Pinpoint the cell where the given text exists, returning its (X, Y) midpoint coordinate. 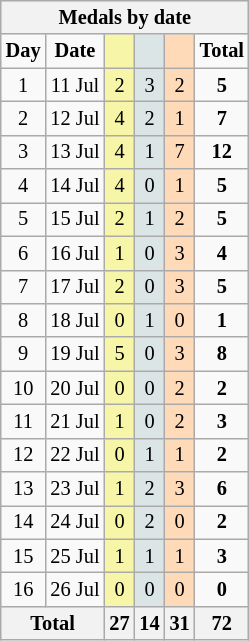
31 (180, 623)
72 (222, 623)
15 (24, 556)
12 Jul (76, 118)
24 Jul (76, 522)
17 Jul (76, 287)
19 Jul (76, 354)
20 Jul (76, 388)
11 (24, 421)
16 Jul (76, 253)
15 Jul (76, 219)
10 (24, 388)
16 (24, 589)
Date (76, 51)
25 Jul (76, 556)
23 Jul (76, 489)
18 Jul (76, 320)
14 Jul (76, 186)
21 Jul (76, 421)
11 Jul (76, 85)
Day (24, 51)
Medals by date (125, 17)
13 Jul (76, 152)
9 (24, 354)
26 Jul (76, 589)
13 (24, 489)
27 (119, 623)
22 Jul (76, 455)
